Search for the cell housing the specified text and yield its (X, Y) center coordinate. 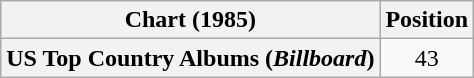
Chart (1985) (190, 20)
US Top Country Albums (Billboard) (190, 58)
43 (427, 58)
Position (427, 20)
